Detect which cell encompasses the target text, then output its [X, Y] center coordinate. 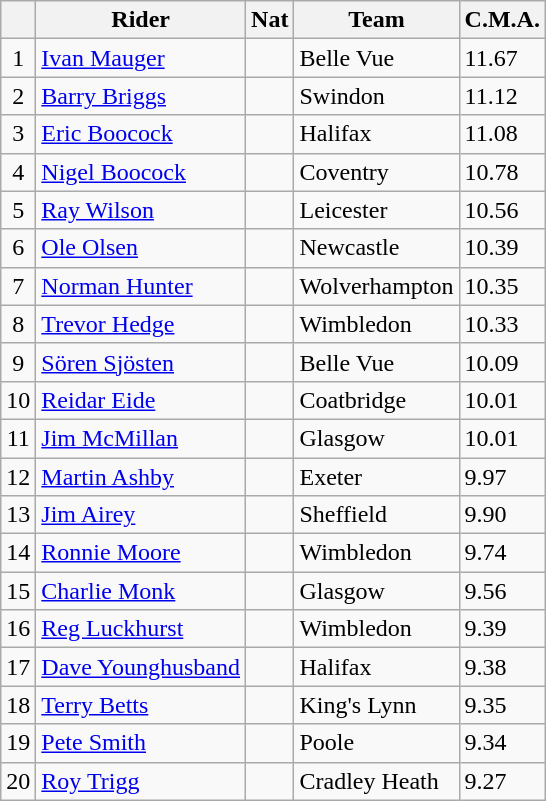
Poole [376, 743]
11.12 [502, 96]
Leicester [376, 210]
Rider [141, 20]
10.78 [502, 172]
Charlie Monk [141, 591]
10.39 [502, 248]
C.M.A. [502, 20]
9.90 [502, 515]
Ole Olsen [141, 248]
10 [18, 400]
10.33 [502, 324]
9.27 [502, 781]
6 [18, 248]
Newcastle [376, 248]
3 [18, 134]
Sheffield [376, 515]
10.56 [502, 210]
9.34 [502, 743]
13 [18, 515]
4 [18, 172]
9.97 [502, 477]
Roy Trigg [141, 781]
10.09 [502, 362]
11.67 [502, 58]
2 [18, 96]
Trevor Hedge [141, 324]
16 [18, 629]
Team [376, 20]
1 [18, 58]
Nigel Boocock [141, 172]
Ivan Mauger [141, 58]
14 [18, 553]
Wolverhampton [376, 286]
Eric Boocock [141, 134]
10.35 [502, 286]
8 [18, 324]
15 [18, 591]
5 [18, 210]
Nat [270, 20]
9.35 [502, 705]
Sören Sjösten [141, 362]
Norman Hunter [141, 286]
Jim McMillan [141, 438]
Coventry [376, 172]
12 [18, 477]
Ronnie Moore [141, 553]
Martin Ashby [141, 477]
Pete Smith [141, 743]
9.56 [502, 591]
9.39 [502, 629]
19 [18, 743]
20 [18, 781]
Terry Betts [141, 705]
7 [18, 286]
Reg Luckhurst [141, 629]
Exeter [376, 477]
Reidar Eide [141, 400]
11.08 [502, 134]
Swindon [376, 96]
Cradley Heath [376, 781]
17 [18, 667]
Ray Wilson [141, 210]
Coatbridge [376, 400]
9 [18, 362]
9.74 [502, 553]
Barry Briggs [141, 96]
Dave Younghusband [141, 667]
18 [18, 705]
11 [18, 438]
9.38 [502, 667]
Jim Airey [141, 515]
King's Lynn [376, 705]
